From the cell containing the given text, extract its center point as [x, y] coordinate. 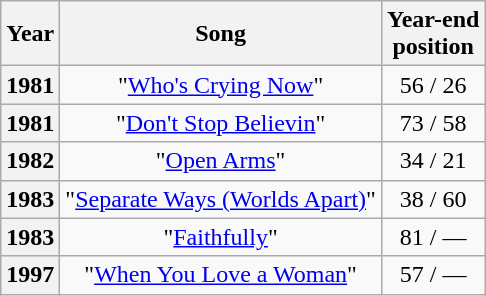
"Separate Ways (Worlds Apart)" [221, 199]
1997 [30, 275]
"Don't Stop Believin" [221, 123]
Song [221, 34]
1982 [30, 161]
73 / 58 [433, 123]
Year [30, 34]
"Open Arms" [221, 161]
34 / 21 [433, 161]
Year-endposition [433, 34]
"Faithfully" [221, 237]
56 / 26 [433, 85]
"Who's Crying Now" [221, 85]
81 / — [433, 237]
57 / — [433, 275]
38 / 60 [433, 199]
"When You Love a Woman" [221, 275]
